Capture the cell that displays the provided text and extract its [x, y] central coordinate. 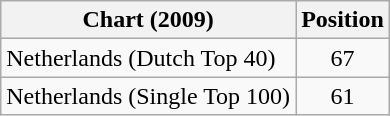
67 [343, 58]
Chart (2009) [148, 20]
61 [343, 96]
Netherlands (Dutch Top 40) [148, 58]
Netherlands (Single Top 100) [148, 96]
Position [343, 20]
